Provide the (x, y) coordinate of the cell's center where the given text is located.  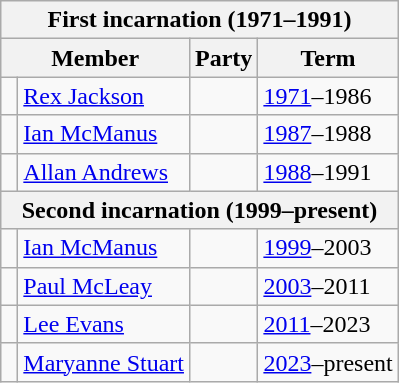
First incarnation (1971–1991) (200, 20)
2011–2023 (328, 324)
Lee Evans (104, 324)
Rex Jackson (104, 96)
2023–present (328, 362)
1987–1988 (328, 134)
1988–1991 (328, 172)
Maryanne Stuart (104, 362)
1999–2003 (328, 248)
Term (328, 58)
Party (223, 58)
1971–1986 (328, 96)
Allan Andrews (104, 172)
Second incarnation (1999–present) (200, 210)
Paul McLeay (104, 286)
Member (96, 58)
2003–2011 (328, 286)
